From the cell containing the given text, extract its center point as [x, y] coordinate. 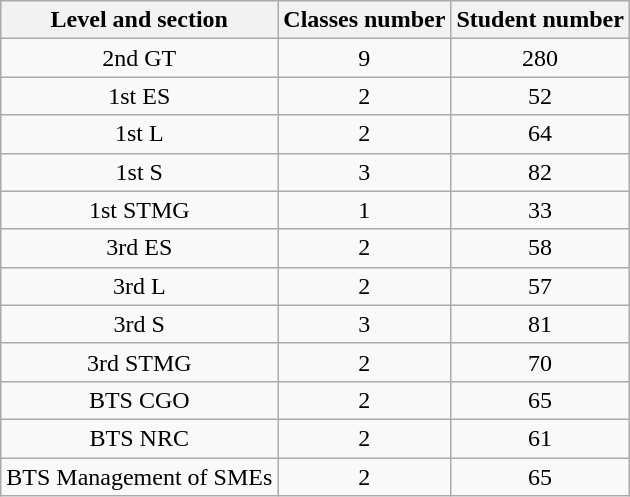
1st L [140, 134]
61 [540, 438]
3rd S [140, 324]
57 [540, 286]
64 [540, 134]
1 [364, 210]
58 [540, 248]
81 [540, 324]
3rd ES [140, 248]
Student number [540, 20]
Classes number [364, 20]
BTS Management of SMEs [140, 477]
82 [540, 172]
BTS CGO [140, 400]
3rd L [140, 286]
70 [540, 362]
280 [540, 58]
1st STMG [140, 210]
2nd GT [140, 58]
33 [540, 210]
Level and section [140, 20]
52 [540, 96]
1st S [140, 172]
9 [364, 58]
3rd STMG [140, 362]
BTS NRC [140, 438]
1st ES [140, 96]
